Detect which cell encompasses the target text, then output its [x, y] center coordinate. 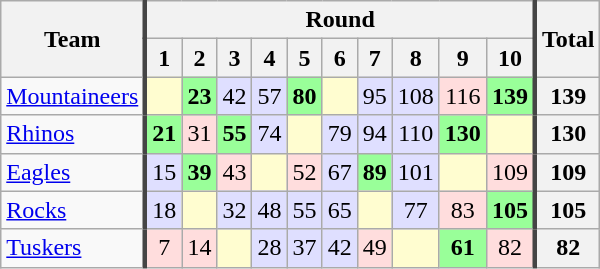
80 [304, 96]
14 [200, 248]
1 [164, 58]
108 [416, 96]
57 [270, 96]
23 [200, 96]
Team [74, 39]
61 [462, 248]
Total [568, 39]
52 [304, 172]
77 [416, 210]
65 [340, 210]
110 [416, 134]
94 [374, 134]
79 [340, 134]
49 [374, 248]
15 [164, 172]
3 [234, 58]
10 [510, 58]
21 [164, 134]
6 [340, 58]
43 [234, 172]
4 [270, 58]
Tuskers [74, 248]
28 [270, 248]
37 [304, 248]
67 [340, 172]
5 [304, 58]
95 [374, 96]
48 [270, 210]
8 [416, 58]
89 [374, 172]
74 [270, 134]
Rocks [74, 210]
2 [200, 58]
116 [462, 96]
18 [164, 210]
101 [416, 172]
Round [340, 20]
31 [200, 134]
39 [200, 172]
9 [462, 58]
Rhinos [74, 134]
Eagles [74, 172]
32 [234, 210]
Mountaineers [74, 96]
83 [462, 210]
